Scan for the cell matching the given text and deliver its (x, y) coordinate at center. 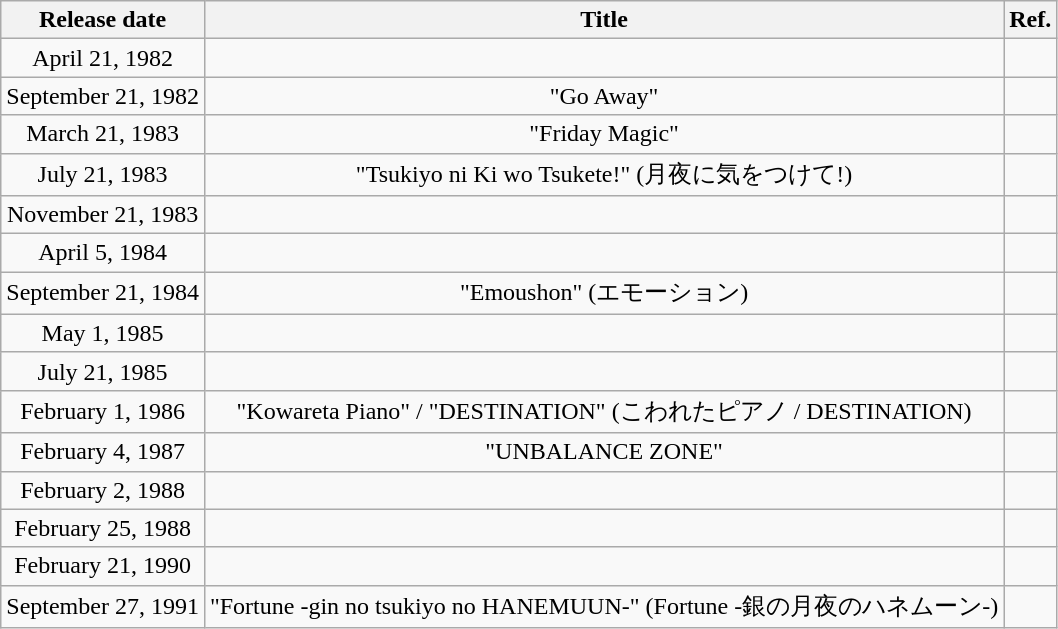
"Go Away" (604, 96)
April 21, 1982 (103, 58)
"UNBALANCE ZONE" (604, 452)
Title (604, 20)
July 21, 1983 (103, 174)
"Friday Magic" (604, 134)
"Kowareta Piano" / "DESTINATION" (こわれたピアノ / DESTINATION) (604, 412)
February 25, 1988 (103, 528)
February 2, 1988 (103, 490)
September 21, 1982 (103, 96)
May 1, 1985 (103, 333)
"Fortune -gin no tsukiyo no HANEMUUN-" (Fortune -銀の月夜のハネムーン-) (604, 606)
Release date (103, 20)
September 27, 1991 (103, 606)
March 21, 1983 (103, 134)
Ref. (1030, 20)
February 21, 1990 (103, 566)
"Emoushon" (エモーション) (604, 294)
July 21, 1985 (103, 371)
"Tsukiyo ni Ki wo Tsukete!" (月夜に気をつけて!) (604, 174)
April 5, 1984 (103, 253)
February 4, 1987 (103, 452)
November 21, 1983 (103, 215)
September 21, 1984 (103, 294)
February 1, 1986 (103, 412)
